Determine the (x, y) coordinate at the center of the cell enclosing the given text.  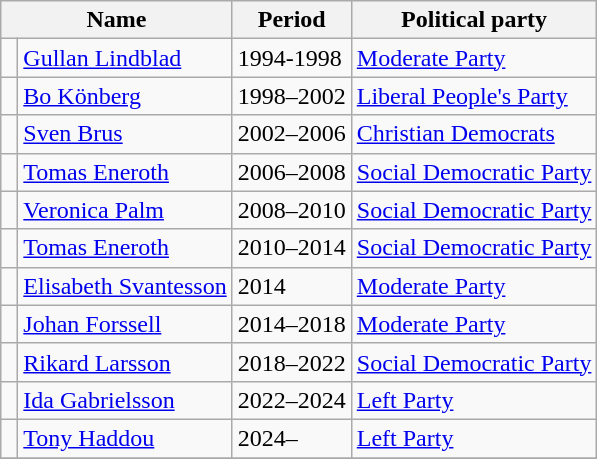
Christian Democrats (474, 134)
Bo Könberg (125, 96)
2018–2022 (292, 362)
Political party (474, 20)
2008–2010 (292, 210)
Tony Haddou (125, 438)
2006–2008 (292, 172)
2014–2018 (292, 324)
Gullan Lindblad (125, 58)
Elisabeth Svantesson (125, 286)
1998–2002 (292, 96)
2024– (292, 438)
Veronica Palm (125, 210)
Name (116, 20)
Period (292, 20)
Rikard Larsson (125, 362)
2022–2024 (292, 400)
2014 (292, 286)
2002–2006 (292, 134)
1994-1998 (292, 58)
Johan Forssell (125, 324)
Ida Gabrielsson (125, 400)
Liberal People's Party (474, 96)
Sven Brus (125, 134)
2010–2014 (292, 248)
